Extract the [X, Y] coordinate from the center of the cell holding the provided text.  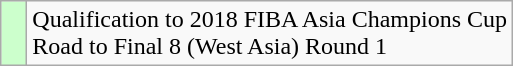
Qualification to 2018 FIBA Asia Champions CupRoad to Final 8 (West Asia) Round 1 [270, 34]
